Return the (X, Y) coordinate for the center point of the cell that contains the specified text.  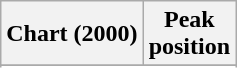
Chart (2000) (72, 34)
Peakposition (189, 34)
